Determine the [x, y] coordinate at the center of the cell enclosing the given text.  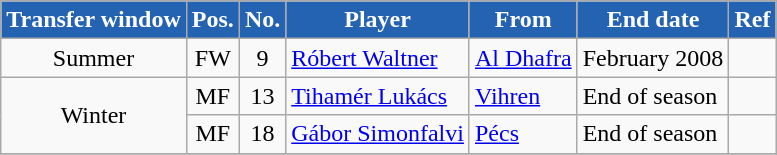
Tihamér Lukács [378, 96]
13 [262, 96]
Pos. [212, 20]
Vihren [523, 96]
February 2008 [653, 58]
18 [262, 134]
Transfer window [94, 20]
Ref [752, 20]
9 [262, 58]
Gábor Simonfalvi [378, 134]
Pécs [523, 134]
No. [262, 20]
From [523, 20]
Summer [94, 58]
Player [378, 20]
End date [653, 20]
Róbert Waltner [378, 58]
Al Dhafra [523, 58]
FW [212, 58]
Winter [94, 115]
